Locate the cell with the specified text and output its (X, Y) center coordinate. 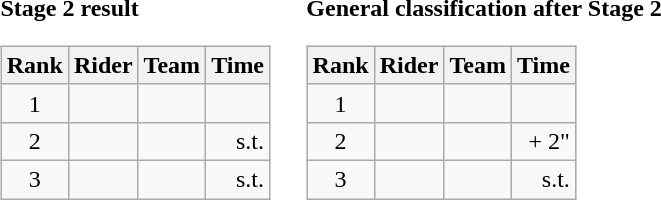
+ 2" (543, 141)
